For the text-containing cell, return its midpoint in (X, Y) coordinate format. 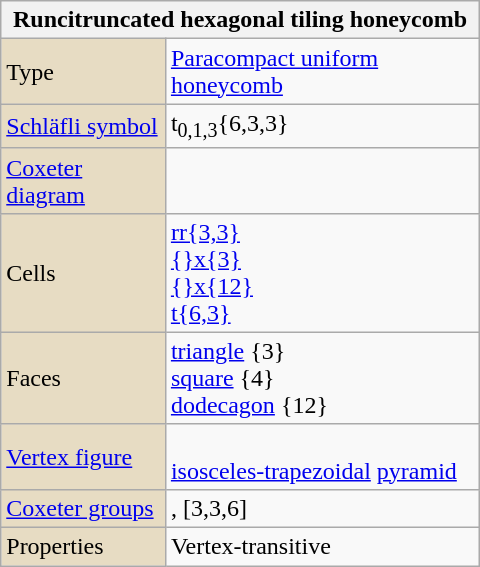
triangle {3}square {4}dodecagon {12} (322, 378)
Schläfli symbol (84, 126)
isosceles-trapezoidal pyramid (322, 456)
, [3,3,6] (322, 508)
Vertex figure (84, 456)
Faces (84, 378)
Coxeter diagram (84, 180)
Vertex-transitive (322, 547)
Runcitruncated hexagonal tiling honeycomb (240, 20)
Cells (84, 272)
Properties (84, 547)
Paracompact uniform honeycomb (322, 72)
rr{3,3} {}x{3} {}x{12} t{6,3} (322, 272)
Type (84, 72)
t0,1,3{6,3,3} (322, 126)
Coxeter groups (84, 508)
